Capture the cell that displays the provided text and extract its [x, y] central coordinate. 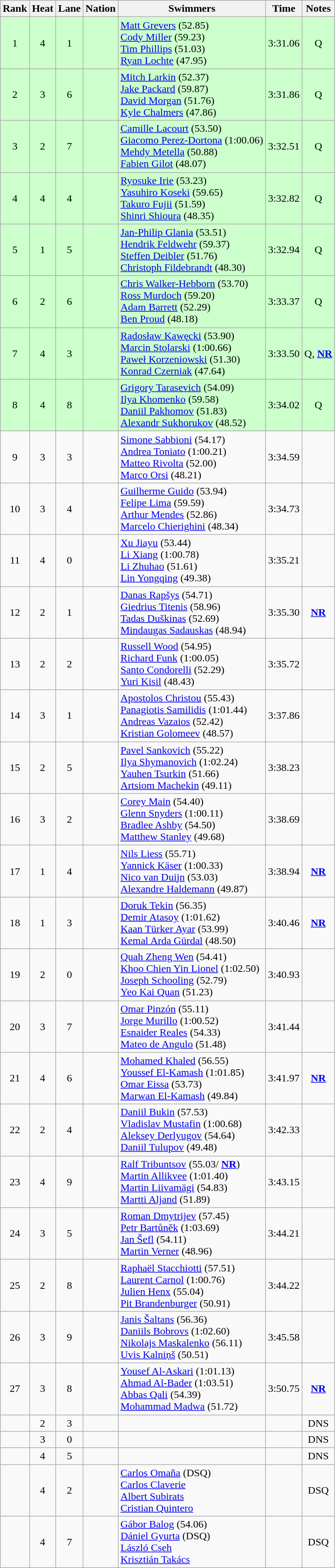
3:41.44 [284, 1026]
Pavel Sankovich (55.22)Ilya Shymanovich (1:02.24)Yauhen Tsurkin (51.66)Artsiom Machekin (49.11) [192, 768]
12 [15, 612]
3:37.86 [284, 716]
Yousef Al-Askari (1:01.13)Ahmad Al-Bader (1:03.51)Abbas Qali (54.39)Mohammad Madwa (51.72) [192, 1389]
Swimmers [192, 9]
3:38.23 [284, 768]
Guilherme Guido (53.94)Felipe Lima (59.59)Arthur Mendes (52.86)Marcelo Chierighini (48.34) [192, 509]
24 [15, 1233]
Chris Walker-Hebborn (53.70)Ross Murdoch (59.20)Adam Barrett (52.29)Ben Proud (48.18) [192, 302]
3:40.46 [284, 923]
Mitch Larkin (52.37)Jake Packard (59.87)David Morgan (51.76)Kyle Chalmers (47.86) [192, 95]
3:31.86 [284, 95]
3:44.22 [284, 1285]
3:34.02 [284, 405]
3:42.33 [284, 1130]
Matt Grevers (52.85)Cody Miller (59.23)Tim Phillips (51.03)Ryan Lochte (47.95) [192, 43]
Notes [318, 9]
16 [15, 819]
3:31.06 [284, 43]
18 [15, 923]
Q, NR [318, 353]
Simone Sabbioni (54.17)Andrea Toniato (1:00.21)Matteo Rivolta (52.00)Marco Orsi (48.21) [192, 457]
Carlos Omaña (DSQ)Carlos ClaverieAlbert SubiratsCristian Quintero [192, 1491]
Roman Dmytrijev (57.45)Petr Bartůněk (1:03.69)Jan Šefl (54.11)Martin Verner (48.96) [192, 1233]
Nils Liess (55.71)Yannick Käser (1:00.33)Nico van Duijn (53.03)Alexandre Haldemann (49.87) [192, 871]
10 [15, 509]
27 [15, 1389]
3:32.82 [284, 198]
25 [15, 1285]
Raphaël Stacchiotti (57.51)Laurent Carnol (1:00.76)Julien Henx (55.04)Pit Brandenburger (50.91) [192, 1285]
Danas Rapšys (54.71)Giedrius Titenis (58.96)Tadas Duškinas (52.69)Mindaugas Sadauskas (48.94) [192, 612]
Apostolos Christou (55.43)Panagiotis Samilidis (1:01.44)Andreas Vazaios (52.42)Kristian Golomeev (48.57) [192, 716]
Gábor Balog (54.06)Dániel Gyurta (DSQ)László CsehKrisztián Takács [192, 1542]
22 [15, 1130]
Janis Šaltans (56.36)Daniils Bobrovs (1:02.60)Nikolajs Maskalenko (56.11)Uvis Kalniņš (50.51) [192, 1337]
3:45.58 [284, 1337]
Heat [43, 9]
15 [15, 768]
Time [284, 9]
3:34.73 [284, 509]
Radosław Kawęcki (53.90)Marcin Stolarski (1:00.66)Paweł Korzeniowski (51.30)Konrad Czerniak (47.64) [192, 353]
3:38.69 [284, 819]
Lane [70, 9]
21 [15, 1078]
3:32.94 [284, 250]
Jan-Philip Glania (53.51)Hendrik Feldwehr (59.37)Steffen Deibler (51.76)Christoph Fildebrandt (48.30) [192, 250]
Xu Jiayu (53.44)Li Xiang (1:00.78)Li Zhuhao (51.61)Lin Yongqing (49.38) [192, 560]
3:40.93 [284, 975]
Omar Pinzón (55.11)Jorge Murillo (1:00.52)Esnaider Reales (54.33)Mateo de Angulo (51.48) [192, 1026]
26 [15, 1337]
Russell Wood (54.95)Richard Funk (1:00.05)Santo Condorelli (52.29)Yuri Kisil (48.43) [192, 664]
11 [15, 560]
Daniil Bukin (57.53)Vladislav Mustafin (1:00.68)Aleksey Derlyugov (54.64)Daniil Tulupov (49.48) [192, 1130]
3:35.21 [284, 560]
3:35.72 [284, 664]
Ralf Tribuntsov (55.03/ NR)Martin Allikvee (1:01.40)Martin Liivamägi (54.83)Martti Aljand (51.89) [192, 1182]
3:34.59 [284, 457]
3:33.37 [284, 302]
23 [15, 1182]
Ryosuke Irie (53.23)Yasuhiro Koseki (59.65)Takuro Fujii (51.59)Shinri Shioura (48.35) [192, 198]
3:35.30 [284, 612]
3:41.97 [284, 1078]
Rank [15, 9]
20 [15, 1026]
3:32.51 [284, 146]
3:33.50 [284, 353]
3:44.21 [284, 1233]
14 [15, 716]
Corey Main (54.40)Glenn Snyders (1:00.11)Bradlee Ashby (54.50)Matthew Stanley (49.68) [192, 819]
13 [15, 664]
Camille Lacourt (53.50)Giacomo Perez-Dortona (1:00.06)Mehdy Metella (50.88)Fabien Gilot (48.07) [192, 146]
3:50.75 [284, 1389]
17 [15, 871]
Quah Zheng Wen (54.41)Khoo Chien Yin Lionel (1:02.50)Joseph Schooling (52.79)Yeo Kai Quan (51.23) [192, 975]
Grigory Tarasevich (54.09)Ilya Khomenko (59.58)Daniil Pakhomov (51.83)Alexandr Sukhorukov (48.52) [192, 405]
3:38.94 [284, 871]
19 [15, 975]
Mohamed Khaled (56.55)Youssef El-Kamash (1:01.85)Omar Eissa (53.73)Marwan El-Kamash (49.84) [192, 1078]
Doruk Tekin (56.35)Demir Atasoy (1:01.62)Kaan Türker Ayar (53.99)Kemal Arda Gürdal (48.50) [192, 923]
Nation [100, 9]
3:43.15 [284, 1182]
